Scan for the cell matching the given text and deliver its [X, Y] coordinate at center. 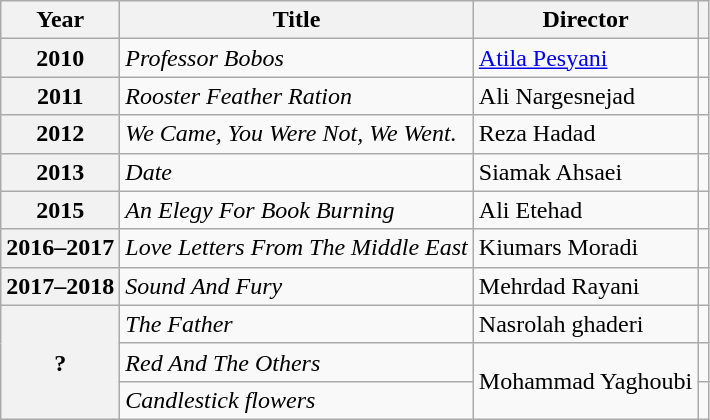
Kiumars Moradi [585, 248]
Rooster Feather Ration [296, 96]
Title [296, 20]
Director [585, 20]
2013 [60, 172]
Atila Pesyani [585, 58]
2011 [60, 96]
The Father [296, 324]
Mohammad Yaghoubi [585, 381]
Date [296, 172]
Love Letters From The Middle East [296, 248]
Nasrolah ghaderi [585, 324]
Mehrdad Rayani [585, 286]
2017–2018 [60, 286]
Siamak Ahsaei [585, 172]
2016–2017 [60, 248]
Sound And Fury [296, 286]
Ali Etehad [585, 210]
Year [60, 20]
2010 [60, 58]
We Came, You Were Not, We Went. [296, 134]
Red And The Others [296, 362]
Ali Nargesnejad [585, 96]
2012 [60, 134]
Candlestick flowers [296, 400]
Reza Hadad [585, 134]
Professor Bobos [296, 58]
2015 [60, 210]
An Elegy For Book Burning [296, 210]
? [60, 362]
